Output the (x, y) coordinate of the center of the cell containing the given text.  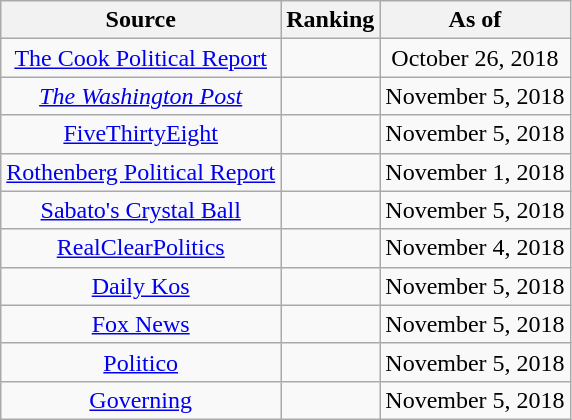
As of (475, 20)
November 4, 2018 (475, 248)
The Washington Post (141, 96)
Rothenberg Political Report (141, 172)
Source (141, 20)
October 26, 2018 (475, 58)
November 1, 2018 (475, 172)
RealClearPolitics (141, 248)
The Cook Political Report (141, 58)
Governing (141, 400)
Politico (141, 362)
Ranking (330, 20)
Daily Kos (141, 286)
Fox News (141, 324)
FiveThirtyEight (141, 134)
Sabato's Crystal Ball (141, 210)
